Detect which cell encompasses the target text, then output its [X, Y] center coordinate. 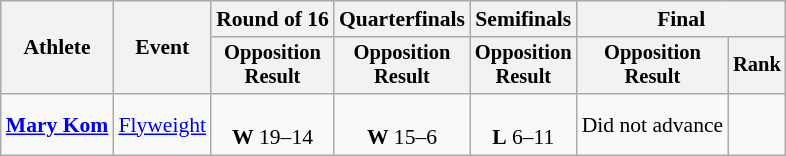
W 19–14 [272, 124]
Semifinals [524, 19]
Final [682, 19]
Round of 16 [272, 19]
Quarterfinals [402, 19]
L 6–11 [524, 124]
Athlete [58, 48]
Mary Kom [58, 124]
Did not advance [653, 124]
Event [162, 48]
W 15–6 [402, 124]
Rank [757, 66]
Flyweight [162, 124]
